Scan for the cell matching the given text and deliver its [x, y] coordinate at center. 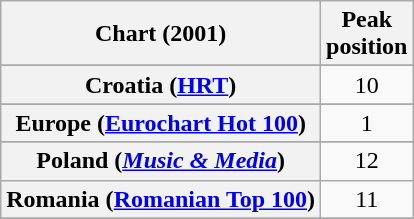
11 [367, 199]
Europe (Eurochart Hot 100) [161, 123]
12 [367, 161]
Chart (2001) [161, 34]
Romania (Romanian Top 100) [161, 199]
Croatia (HRT) [161, 85]
Poland (Music & Media) [161, 161]
Peakposition [367, 34]
1 [367, 123]
10 [367, 85]
